Extract the [X, Y] coordinate from the center of the cell holding the provided text.  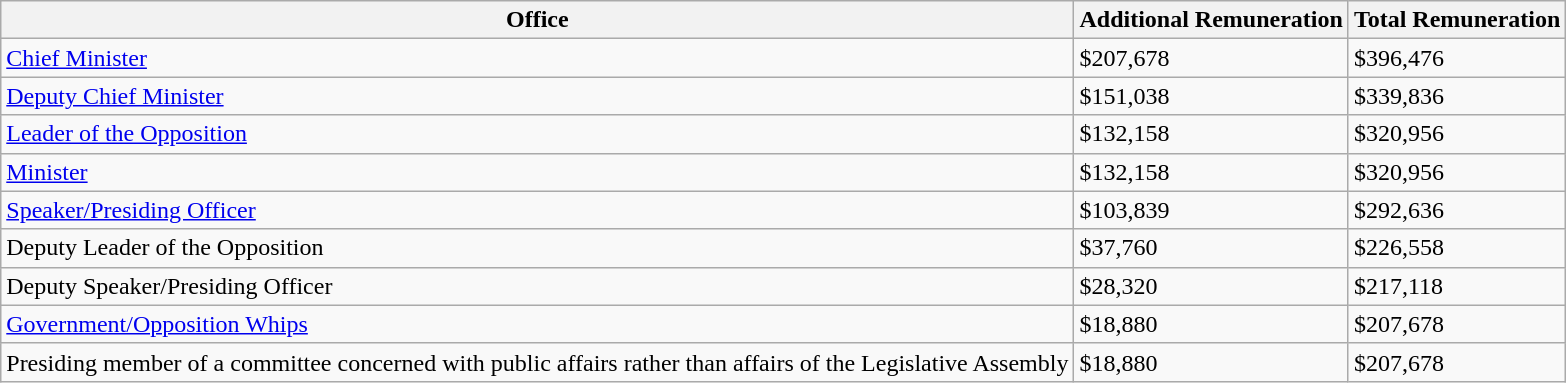
Office [538, 20]
Total Remuneration [1457, 20]
$217,118 [1457, 286]
$226,558 [1457, 248]
Leader of the Opposition [538, 134]
$151,038 [1211, 96]
$28,320 [1211, 286]
Deputy Leader of the Opposition [538, 248]
Deputy Chief Minister [538, 96]
$37,760 [1211, 248]
Speaker/Presiding Officer [538, 210]
Government/Opposition Whips [538, 324]
$396,476 [1457, 58]
$103,839 [1211, 210]
Presiding member of a committee concerned with public affairs rather than affairs of the Legislative Assembly [538, 362]
Minister [538, 172]
Deputy Speaker/Presiding Officer [538, 286]
Chief Minister [538, 58]
Additional Remuneration [1211, 20]
$339,836 [1457, 96]
$292,636 [1457, 210]
